From the cell containing the given text, extract its center point as (x, y) coordinate. 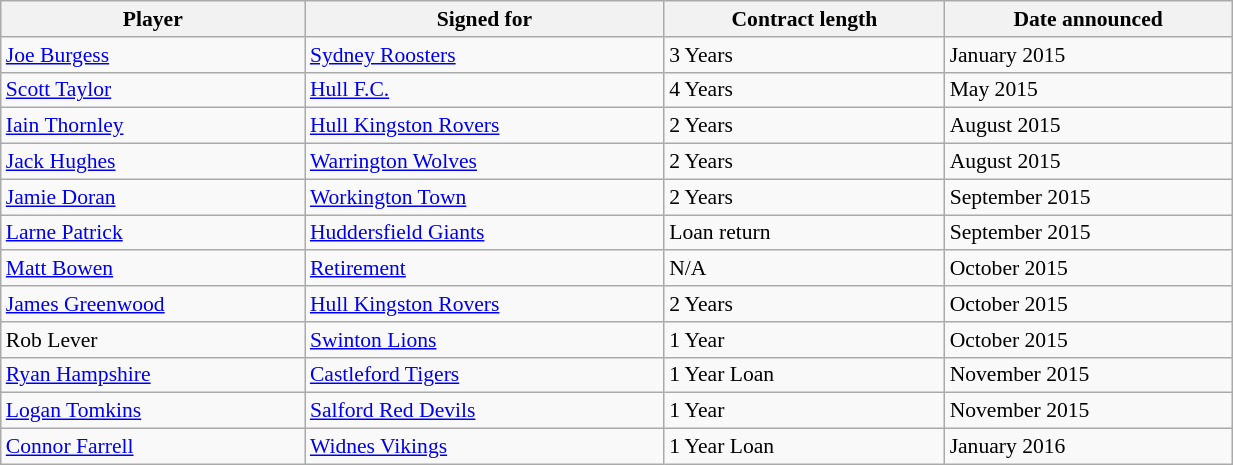
Widnes Vikings (484, 447)
Connor Farrell (153, 447)
Hull F.C. (484, 90)
Player (153, 19)
Larne Patrick (153, 233)
N/A (804, 269)
January 2015 (1088, 55)
Iain Thornley (153, 126)
Joe Burgess (153, 55)
Matt Bowen (153, 269)
4 Years (804, 90)
Contract length (804, 19)
Workington Town (484, 197)
January 2016 (1088, 447)
Sydney Roosters (484, 55)
Castleford Tigers (484, 375)
Salford Red Devils (484, 411)
Warrington Wolves (484, 162)
Scott Taylor (153, 90)
Ryan Hampshire (153, 375)
Huddersfield Giants (484, 233)
Jamie Doran (153, 197)
James Greenwood (153, 304)
May 2015 (1088, 90)
Retirement (484, 269)
Jack Hughes (153, 162)
Swinton Lions (484, 340)
Date announced (1088, 19)
Loan return (804, 233)
Signed for (484, 19)
Logan Tomkins (153, 411)
3 Years (804, 55)
Rob Lever (153, 340)
